Extract the [X, Y] coordinate from the center of the cell holding the provided text.  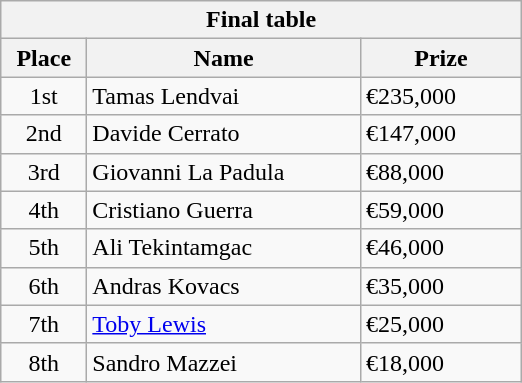
3rd [44, 172]
Cristiano Guerra [224, 210]
Final table [262, 20]
8th [44, 362]
Place [44, 58]
€59,000 [440, 210]
7th [44, 324]
5th [44, 248]
Giovanni La Padula [224, 172]
€18,000 [440, 362]
€35,000 [440, 286]
Davide Cerrato [224, 134]
6th [44, 286]
Sandro Mazzei [224, 362]
€46,000 [440, 248]
2nd [44, 134]
4th [44, 210]
Ali Tekintamgac [224, 248]
Prize [440, 58]
Toby Lewis [224, 324]
1st [44, 96]
Name [224, 58]
Andras Kovacs [224, 286]
€235,000 [440, 96]
Tamas Lendvai [224, 96]
€147,000 [440, 134]
€25,000 [440, 324]
€88,000 [440, 172]
